Scan for the cell matching the given text and deliver its (x, y) coordinate at center. 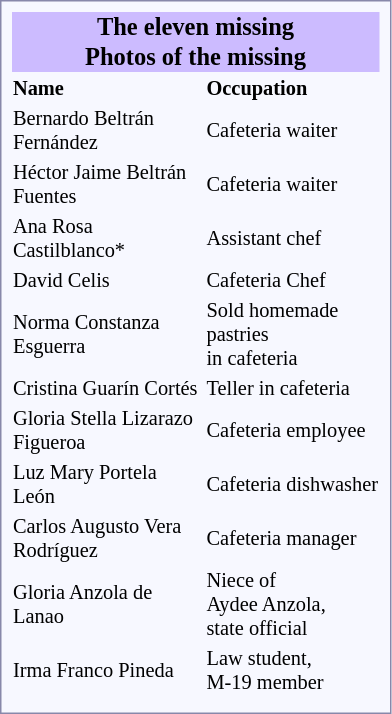
Irma Franco Pineda (106, 670)
Cafeteria employee (292, 430)
Gloria Stella Lizarazo Figueroa (106, 430)
Carlos Augusto Vera Rodríguez (106, 538)
Ana Rosa Castilblanco* (106, 238)
Gloria Anzola de Lanao (106, 604)
Sold homemade pastriesin cafeteria (292, 334)
Luz Mary Portela León (106, 484)
Héctor Jaime Beltrán Fuentes (106, 184)
Norma Constanza Esguerra (106, 334)
Cafeteria Chef (292, 280)
The eleven missingPhotos of the missing (195, 42)
Assistant chef (292, 238)
Bernardo Beltrán Fernández (106, 130)
David Celis (106, 280)
Cristina Guarín Cortés (106, 388)
Niece of Aydee Anzola,state official (292, 604)
Cafeteria dishwasher (292, 484)
Cafeteria manager (292, 538)
Name (106, 88)
Law student, M-19 member (292, 670)
Teller in cafeteria (292, 388)
Occupation (292, 88)
